Determine the (x, y) coordinate at the center of the cell enclosing the given text.  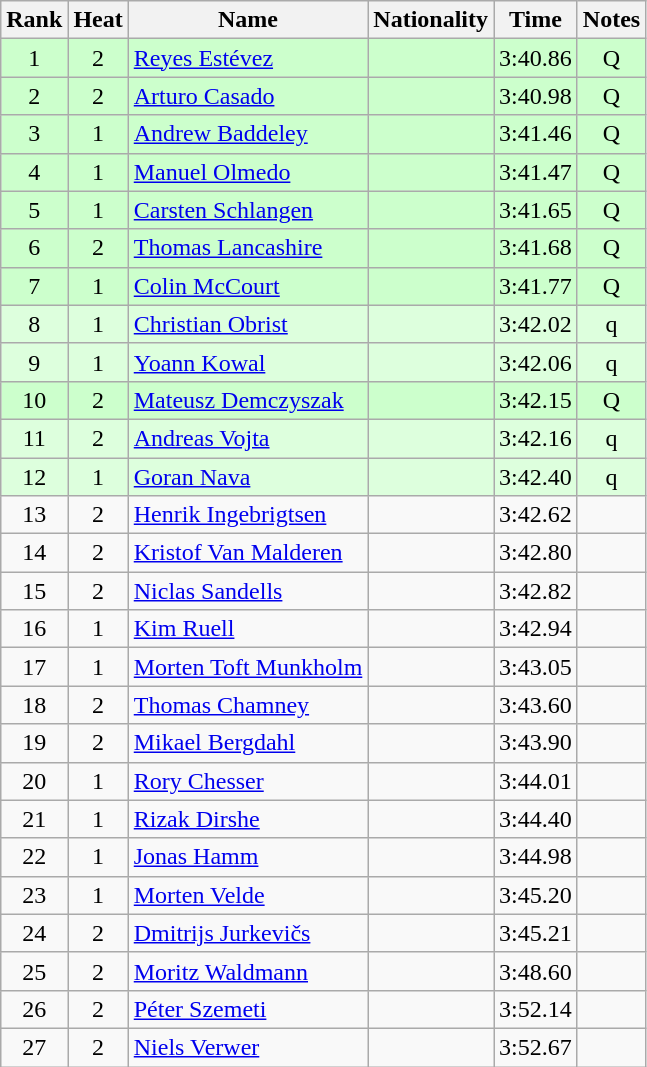
Niels Verwer (248, 1047)
3:52.67 (536, 1047)
Mikael Bergdahl (248, 743)
Carsten Schlangen (248, 210)
Rizak Dirshe (248, 819)
Mateusz Demczyszak (248, 400)
Dmitrijs Jurkevičs (248, 933)
24 (34, 933)
Andrew Baddeley (248, 134)
Péter Szemeti (248, 1009)
7 (34, 286)
Arturo Casado (248, 96)
Jonas Hamm (248, 857)
Henrik Ingebrigtsen (248, 515)
25 (34, 971)
14 (34, 553)
Colin McCourt (248, 286)
9 (34, 362)
11 (34, 438)
18 (34, 705)
3:42.40 (536, 477)
19 (34, 743)
Name (248, 20)
Moritz Waldmann (248, 971)
23 (34, 895)
3 (34, 134)
3:40.86 (536, 58)
17 (34, 667)
3:41.77 (536, 286)
3:42.06 (536, 362)
Heat (98, 20)
Andreas Vojta (248, 438)
12 (34, 477)
3:44.01 (536, 781)
16 (34, 629)
3:45.20 (536, 895)
3:44.98 (536, 857)
Notes (611, 20)
Goran Nava (248, 477)
3:44.40 (536, 819)
Time (536, 20)
3:41.47 (536, 172)
Thomas Lancashire (248, 248)
26 (34, 1009)
3:52.14 (536, 1009)
27 (34, 1047)
Kim Ruell (248, 629)
3:48.60 (536, 971)
Rory Chesser (248, 781)
Reyes Estévez (248, 58)
Yoann Kowal (248, 362)
6 (34, 248)
3:40.98 (536, 96)
3:43.05 (536, 667)
3:42.82 (536, 591)
Nationality (431, 20)
10 (34, 400)
3:43.60 (536, 705)
8 (34, 324)
Niclas Sandells (248, 591)
3:42.15 (536, 400)
20 (34, 781)
Morten Toft Munkholm (248, 667)
21 (34, 819)
3:42.94 (536, 629)
Morten Velde (248, 895)
Rank (34, 20)
Manuel Olmedo (248, 172)
4 (34, 172)
3:41.46 (536, 134)
5 (34, 210)
3:41.68 (536, 248)
3:42.62 (536, 515)
13 (34, 515)
3:45.21 (536, 933)
Thomas Chamney (248, 705)
3:43.90 (536, 743)
Kristof Van Malderen (248, 553)
Christian Obrist (248, 324)
3:42.02 (536, 324)
3:41.65 (536, 210)
15 (34, 591)
22 (34, 857)
3:42.16 (536, 438)
3:42.80 (536, 553)
